From the cell containing the given text, extract its center point as [x, y] coordinate. 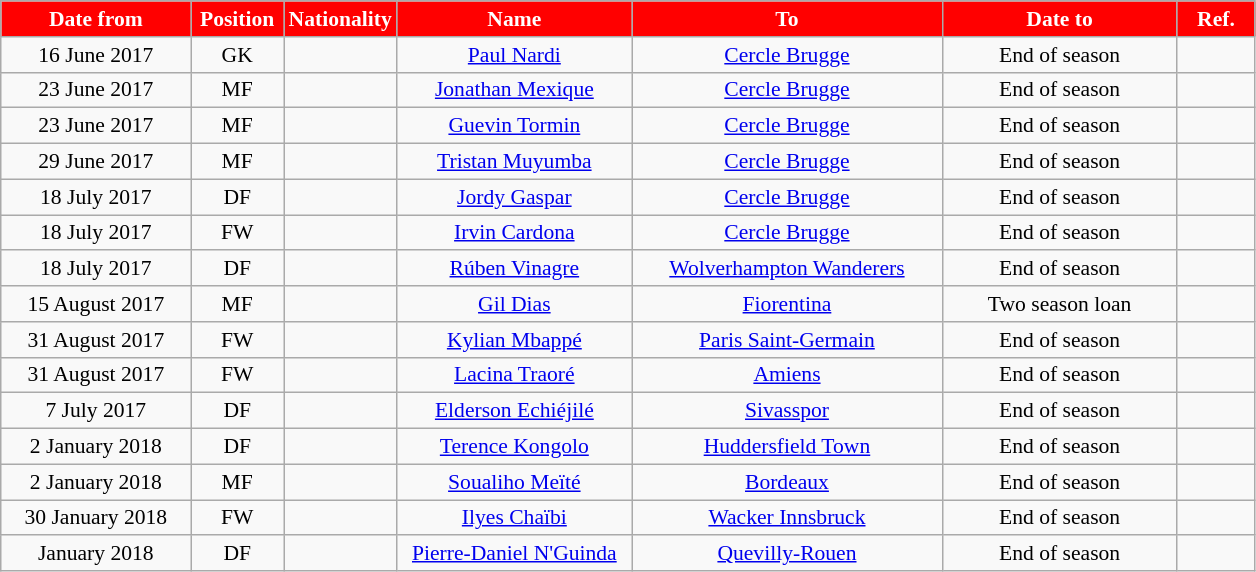
Jonathan Mexique [514, 90]
16 June 2017 [96, 55]
Bordeaux [787, 482]
January 2018 [96, 554]
Name [514, 19]
Fiorentina [787, 304]
Position [238, 19]
30 January 2018 [96, 518]
Irvin Cardona [514, 233]
Soualiho Meïté [514, 482]
Paris Saint-Germain [787, 340]
Jordy Gaspar [514, 197]
Huddersfield Town [787, 447]
Amiens [787, 375]
Quevilly-Rouen [787, 554]
To [787, 19]
Lacina Traoré [514, 375]
7 July 2017 [96, 411]
Paul Nardi [514, 55]
Guevin Tormin [514, 126]
Elderson Echiéjilé [514, 411]
Date to [1060, 19]
Pierre-Daniel N'Guinda [514, 554]
Rúben Vinagre [514, 269]
Two season loan [1060, 304]
GK [238, 55]
Ilyes Chaïbi [514, 518]
Wacker Innsbruck [787, 518]
Nationality [340, 19]
29 June 2017 [96, 162]
Terence Kongolo [514, 447]
Sivasspor [787, 411]
Wolverhampton Wanderers [787, 269]
Gil Dias [514, 304]
Tristan Muyumba [514, 162]
Ref. [1216, 19]
Date from [96, 19]
Kylian Mbappé [514, 340]
15 August 2017 [96, 304]
